Locate the cell with the specified text and output its [X, Y] center coordinate. 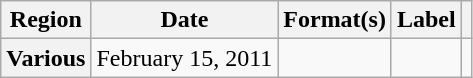
Label [426, 20]
Format(s) [335, 20]
February 15, 2011 [184, 58]
Date [184, 20]
Region [46, 20]
Various [46, 58]
